Return (X, Y) of the center of cell containing provided text 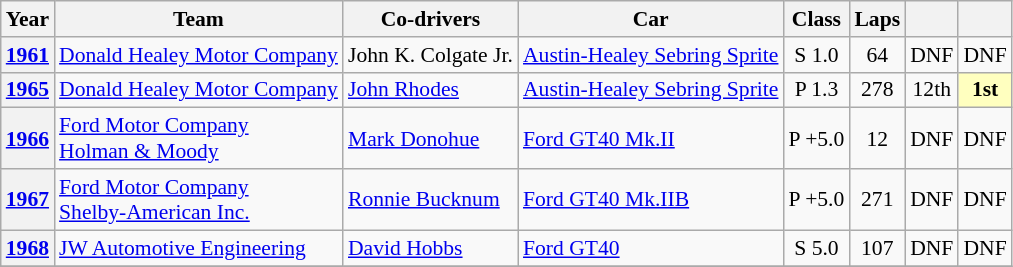
Class (816, 19)
S 5.0 (816, 248)
278 (877, 90)
1967 (28, 200)
Team (198, 19)
John Rhodes (430, 90)
Ronnie Bucknum (430, 200)
Mark Donohue (430, 138)
Ford GT40 Mk.II (651, 138)
Ford GT40 Mk.IIB (651, 200)
64 (877, 55)
Laps (877, 19)
1st (984, 90)
John K. Colgate Jr. (430, 55)
1961 (28, 55)
1965 (28, 90)
Co-drivers (430, 19)
Car (651, 19)
Ford Motor Company Shelby-American Inc. (198, 200)
107 (877, 248)
12 (877, 138)
Ford GT40 (651, 248)
12th (932, 90)
Ford Motor Company Holman & Moody (198, 138)
1966 (28, 138)
P 1.3 (816, 90)
1968 (28, 248)
271 (877, 200)
JW Automotive Engineering (198, 248)
S 1.0 (816, 55)
Year (28, 19)
David Hobbs (430, 248)
